Detect which cell encompasses the target text, then output its (X, Y) center coordinate. 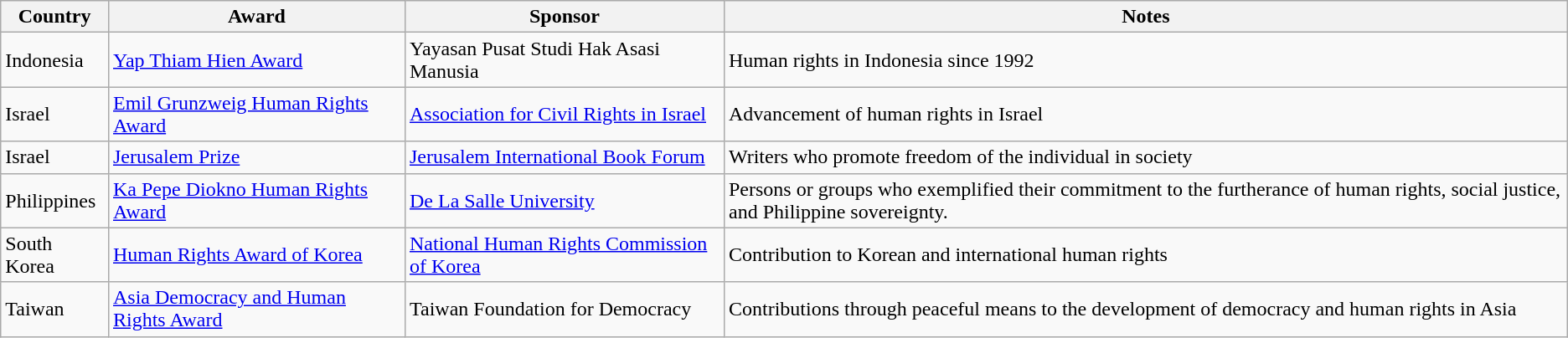
Yap Thiam Hien Award (256, 60)
National Human Rights Commission of Korea (565, 254)
Contribution to Korean and international human rights (1146, 254)
Emil Grunzweig Human Rights Award (256, 114)
Notes (1146, 17)
Jerusalem Prize (256, 157)
Human Rights Award of Korea (256, 254)
Taiwan (55, 310)
Award (256, 17)
Persons or groups who exemplified their commitment to the furtherance of human rights, social justice, and Philippine sovereignty. (1146, 201)
Jerusalem International Book Forum (565, 157)
Indonesia (55, 60)
Human rights in Indonesia since 1992 (1146, 60)
Taiwan Foundation for Democracy (565, 310)
Writers who promote freedom of the individual in society (1146, 157)
Association for Civil Rights in Israel (565, 114)
Country (55, 17)
South Korea (55, 254)
Asia Democracy and Human Rights Award (256, 310)
Contributions through peaceful means to the development of democracy and human rights in Asia (1146, 310)
De La Salle University (565, 201)
Sponsor (565, 17)
Advancement of human rights in Israel (1146, 114)
Ka Pepe Diokno Human Rights Award (256, 201)
Philippines (55, 201)
Yayasan Pusat Studi Hak Asasi Manusia (565, 60)
